Detect which cell encompasses the target text, then output its [x, y] center coordinate. 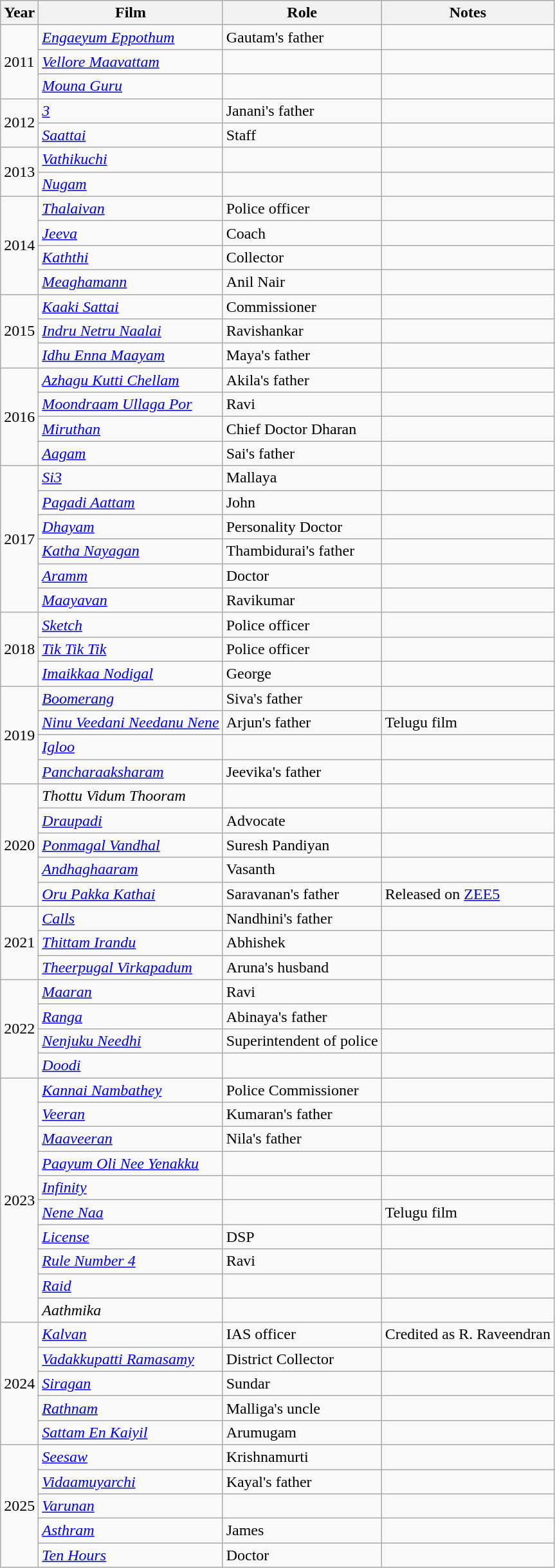
Aruna's husband [302, 967]
Arjun's father [302, 723]
IAS officer [302, 1335]
Indru Netru Naalai [131, 331]
Aagam [131, 453]
Anil Nair [302, 282]
Ravishankar [302, 331]
Krishnamurti [302, 1457]
Coach [302, 233]
Personality Doctor [302, 527]
Doodi [131, 1065]
Sattam En Kaiyil [131, 1432]
Police Commissioner [302, 1090]
Kumaran's father [302, 1115]
Paayum Oli Nee Yenakku [131, 1163]
Year [19, 13]
Miruthan [131, 429]
Saravanan's father [302, 894]
Sai's father [302, 453]
Role [302, 13]
Suresh Pandiyan [302, 845]
2021 [19, 943]
Mouna Guru [131, 86]
Oru Pakka Kathai [131, 894]
Jeevika's father [302, 772]
Si3 [131, 478]
Nene Naa [131, 1212]
Seesaw [131, 1457]
Aathmika [131, 1310]
Gautam's father [302, 37]
George [302, 673]
Raid [131, 1286]
DSP [302, 1237]
Mallaya [302, 478]
Imaikkaa Nodigal [131, 673]
2018 [19, 649]
Veeran [131, 1115]
Abinaya's father [302, 1016]
Infinity [131, 1188]
Maya's father [302, 356]
James [302, 1531]
Vathikuchi [131, 160]
2020 [19, 845]
Thambidurai's father [302, 551]
Thalaivan [131, 208]
Sundar [302, 1383]
2019 [19, 734]
Maaveeran [131, 1139]
Ten Hours [131, 1555]
Moondraam Ullaga Por [131, 405]
2012 [19, 123]
License [131, 1237]
Igloo [131, 747]
Commissioner [302, 307]
Rule Number 4 [131, 1261]
Katha Nayagan [131, 551]
Siragan [131, 1383]
Film [131, 13]
Kalvan [131, 1335]
Ravikumar [302, 600]
2016 [19, 417]
Ninu Veedani Needanu Nene [131, 723]
Ponmagal Vandhal [131, 845]
Staff [302, 135]
Maayavan [131, 600]
Chief Doctor Dharan [302, 429]
2011 [19, 62]
Advocate [302, 821]
Vidaamuyarchi [131, 1481]
Draupadi [131, 821]
Arumugam [302, 1432]
2022 [19, 1028]
Akila's father [302, 380]
Tik Tik Tik [131, 649]
Kayal's father [302, 1481]
Andhaghaaram [131, 870]
Theerpugal Virkapadum [131, 967]
Calls [131, 918]
Engaeyum Eppothum [131, 37]
2024 [19, 1383]
Kaaki Sattai [131, 307]
Thottu Vidum Thooram [131, 796]
Aramm [131, 576]
2017 [19, 539]
Kannai Nambathey [131, 1090]
Collector [302, 257]
John [302, 502]
Rathnam [131, 1408]
Kaththi [131, 257]
Dhayam [131, 527]
Notes [468, 13]
2013 [19, 172]
2023 [19, 1200]
Released on ZEE5 [468, 894]
Credited as R. Raveendran [468, 1335]
Sketch [131, 624]
Jeeva [131, 233]
Saattai [131, 135]
Pagadi Aattam [131, 502]
Malliga's uncle [302, 1408]
Nandhini's father [302, 918]
Asthram [131, 1531]
Vasanth [302, 870]
Idhu Enna Maayam [131, 356]
Pancharaaksharam [131, 772]
Siva's father [302, 698]
Nugam [131, 184]
Meaghamann [131, 282]
Nila's father [302, 1139]
Janani's father [302, 111]
Maaran [131, 992]
3 [131, 111]
Ranga [131, 1016]
2014 [19, 245]
2025 [19, 1506]
Vadakkupatti Ramasamy [131, 1359]
Boomerang [131, 698]
Abhishek [302, 943]
Varunan [131, 1506]
District Collector [302, 1359]
2015 [19, 331]
Thittam Irandu [131, 943]
Nenjuku Needhi [131, 1041]
Azhagu Kutti Chellam [131, 380]
Superintendent of police [302, 1041]
Vellore Maavattam [131, 62]
